Capture the cell that displays the provided text and extract its [x, y] central coordinate. 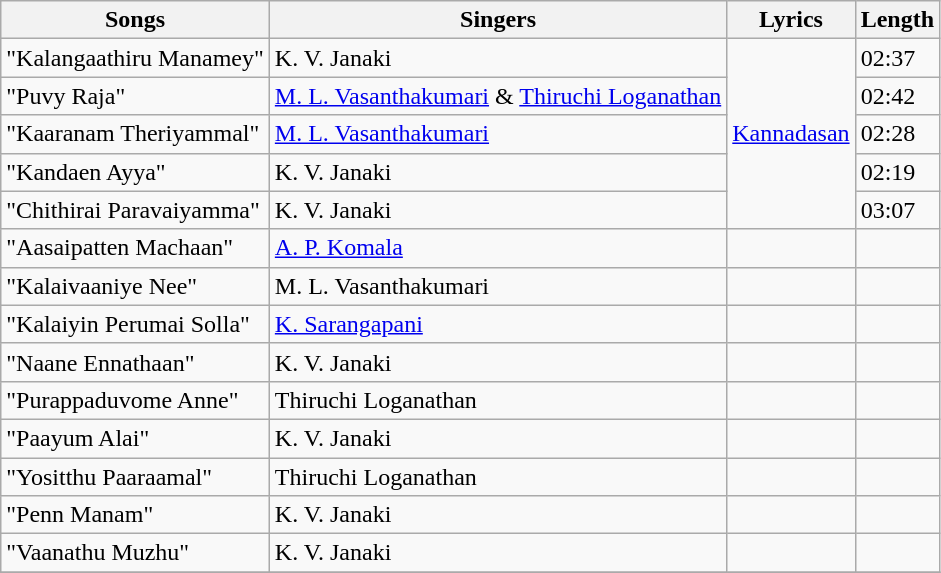
Kannadasan [791, 134]
"Kandaen Ayya" [136, 172]
03:07 [897, 210]
"Paayum Alai" [136, 438]
"Kalangaathiru Manamey" [136, 58]
Songs [136, 20]
02:42 [897, 96]
"Kalaivaaniye Nee" [136, 286]
02:19 [897, 172]
"Kaaranam Theriyammal" [136, 134]
Lyrics [791, 20]
"Kalaiyin Perumai Solla" [136, 324]
"Purappaduvome Anne" [136, 400]
M. L. Vasanthakumari & Thiruchi Loganathan [498, 96]
K. Sarangapani [498, 324]
A. P. Komala [498, 248]
02:28 [897, 134]
"Vaanathu Muzhu" [136, 553]
"Aasaipatten Machaan" [136, 248]
"Naane Ennathaan" [136, 362]
"Puvy Raja" [136, 96]
Singers [498, 20]
"Chithirai Paravaiyamma" [136, 210]
02:37 [897, 58]
Length [897, 20]
"Yositthu Paaraamal" [136, 477]
"Penn Manam" [136, 515]
